Search for the cell housing the specified text and yield its (X, Y) center coordinate. 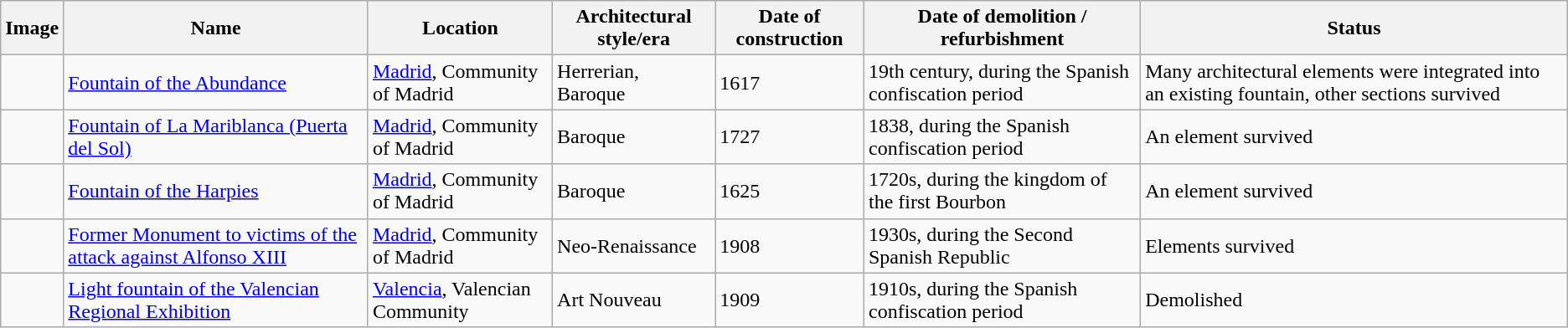
Former Monument to victims of the attack against Alfonso XIII (216, 246)
19th century, during the Spanish confiscation period (1002, 82)
Valencia, Valencian Community (460, 300)
Art Nouveau (634, 300)
Architectural style/era (634, 28)
Date of demolition / refurbishment (1002, 28)
1908 (790, 246)
Status (1354, 28)
Image (32, 28)
1909 (790, 300)
Fountain of the Harpies (216, 191)
Fountain of the Abundance (216, 82)
Light fountain of the Valencian Regional Exhibition (216, 300)
1838, during the Spanish confiscation period (1002, 137)
1720s, during the kingdom of the first Bourbon (1002, 191)
Location (460, 28)
Name (216, 28)
Many architectural elements were integrated into an existing fountain, other sections survived (1354, 82)
1727 (790, 137)
Date of construction (790, 28)
Neo-Renaissance (634, 246)
Elements survived (1354, 246)
1625 (790, 191)
1930s, during the Second Spanish Republic (1002, 246)
Fountain of La Mariblanca (Puerta del Sol) (216, 137)
1910s, during the Spanish confiscation period (1002, 300)
Demolished (1354, 300)
Herrerian, Baroque (634, 82)
1617 (790, 82)
